Pinpoint the cell where the given text exists, returning its (x, y) midpoint coordinate. 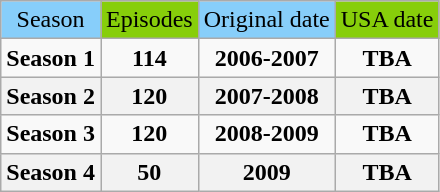
2006-2007 (266, 58)
Season 3 (51, 134)
Episodes (149, 20)
50 (149, 172)
Season 4 (51, 172)
Original date (266, 20)
Season 2 (51, 96)
Season 1 (51, 58)
Season (51, 20)
2009 (266, 172)
114 (149, 58)
USA date (387, 20)
2007-2008 (266, 96)
2008-2009 (266, 134)
